Output the (x, y) coordinate of the center of the cell containing the given text.  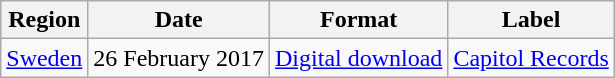
Digital download (359, 58)
Region (44, 20)
26 February 2017 (179, 58)
Label (531, 20)
Capitol Records (531, 58)
Sweden (44, 58)
Format (359, 20)
Date (179, 20)
